Determine the [X, Y] coordinate at the center of the cell enclosing the given text.  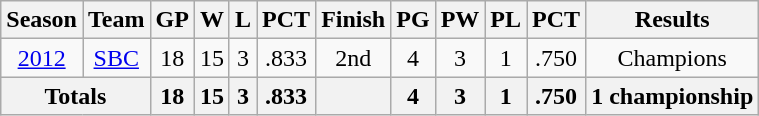
Team [116, 20]
GP [172, 20]
2012 [42, 58]
Totals [76, 96]
PW [460, 20]
2nd [354, 58]
Season [42, 20]
Finish [354, 20]
Results [672, 20]
PG [413, 20]
Champions [672, 58]
1 championship [672, 96]
PL [506, 20]
W [212, 20]
L [242, 20]
SBC [116, 58]
